For the text-containing cell, return its midpoint in [x, y] coordinate format. 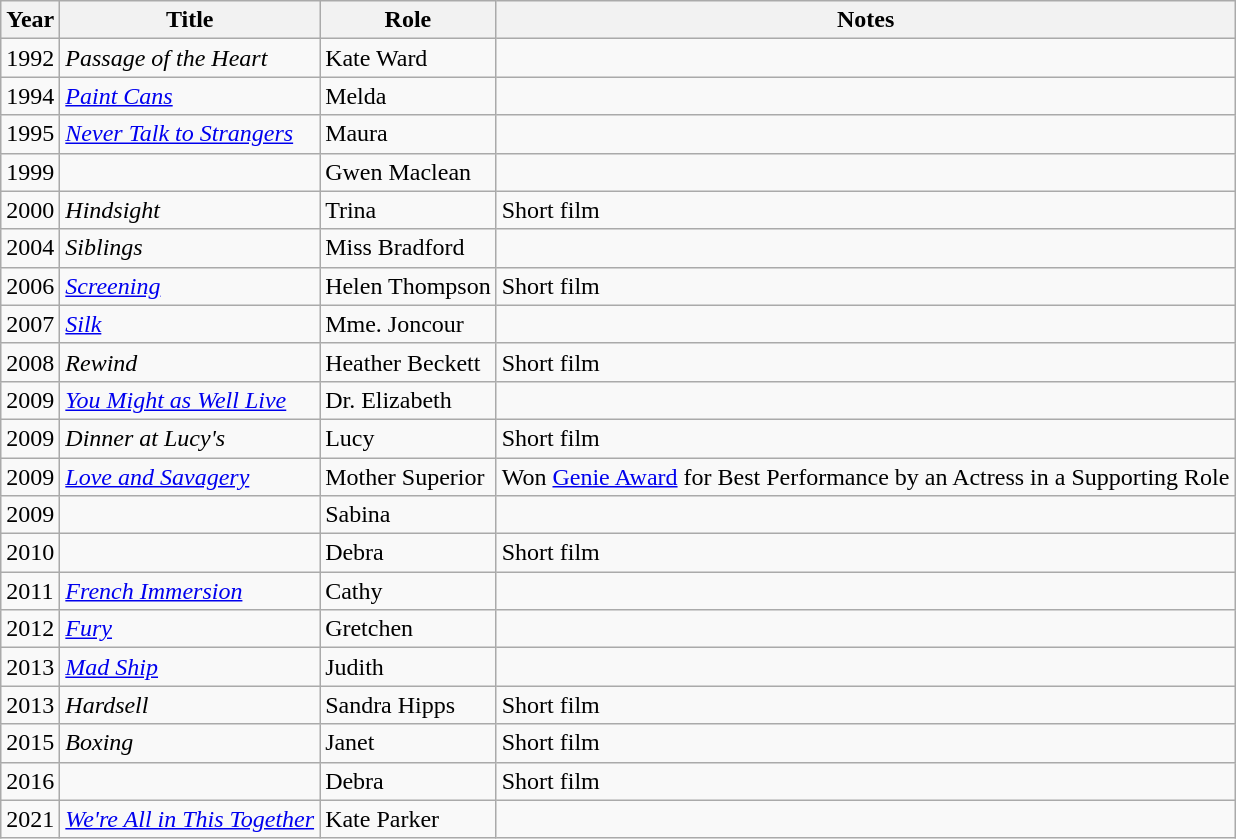
Melda [408, 96]
Judith [408, 667]
Rewind [190, 362]
Never Talk to Strangers [190, 134]
French Immersion [190, 591]
Won Genie Award for Best Performance by an Actress in a Supporting Role [866, 477]
Trina [408, 210]
Lucy [408, 438]
2007 [30, 324]
Miss Bradford [408, 248]
Title [190, 20]
Passage of the Heart [190, 58]
Kate Ward [408, 58]
Cathy [408, 591]
You Might as Well Live [190, 400]
Boxing [190, 743]
Mme. Joncour [408, 324]
Sabina [408, 515]
Gretchen [408, 629]
Love and Savagery [190, 477]
Siblings [190, 248]
2021 [30, 819]
Hardsell [190, 705]
1992 [30, 58]
Dinner at Lucy's [190, 438]
Dr. Elizabeth [408, 400]
1995 [30, 134]
Janet [408, 743]
2008 [30, 362]
Sandra Hipps [408, 705]
1999 [30, 172]
Mother Superior [408, 477]
Heather Beckett [408, 362]
Kate Parker [408, 819]
Maura [408, 134]
2012 [30, 629]
Hindsight [190, 210]
2006 [30, 286]
Fury [190, 629]
Year [30, 20]
Gwen Maclean [408, 172]
Paint Cans [190, 96]
2000 [30, 210]
2015 [30, 743]
Screening [190, 286]
1994 [30, 96]
Notes [866, 20]
2010 [30, 553]
2016 [30, 781]
We're All in This Together [190, 819]
Helen Thompson [408, 286]
Mad Ship [190, 667]
Role [408, 20]
2011 [30, 591]
Silk [190, 324]
2004 [30, 248]
